Pinpoint the cell where the given text exists, returning its [x, y] midpoint coordinate. 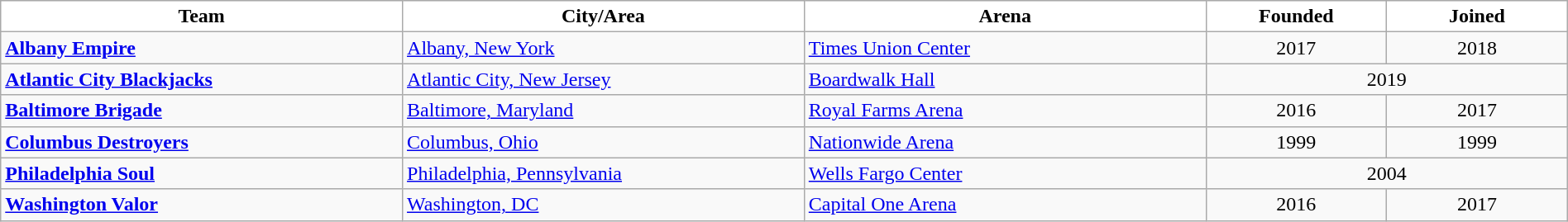
Times Union Center [1005, 48]
Atlantic City Blackjacks [202, 79]
Albany Empire [202, 48]
Baltimore Brigade [202, 111]
Joined [1477, 17]
Royal Farms Arena [1005, 111]
2018 [1477, 48]
Columbus Destroyers [202, 142]
Capital One Arena [1005, 205]
Arena [1005, 17]
Washington Valor [202, 205]
Philadelphia Soul [202, 173]
2019 [1386, 79]
Columbus, Ohio [604, 142]
City/Area [604, 17]
Boardwalk Hall [1005, 79]
Philadelphia, Pennsylvania [604, 173]
Founded [1297, 17]
Atlantic City, New Jersey [604, 79]
Washington, DC [604, 205]
Albany, New York [604, 48]
Baltimore, Maryland [604, 111]
Team [202, 17]
2004 [1386, 173]
Wells Fargo Center [1005, 173]
Nationwide Arena [1005, 142]
